Search for the cell housing the specified text and yield its (X, Y) center coordinate. 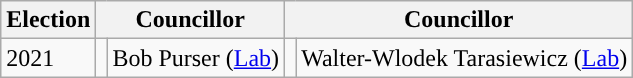
Bob Purser (Lab) (196, 58)
Walter-Wlodek Tarasiewicz (Lab) (464, 58)
2021 (48, 58)
Election (48, 20)
